Detect which cell encompasses the target text, then output its [X, Y] center coordinate. 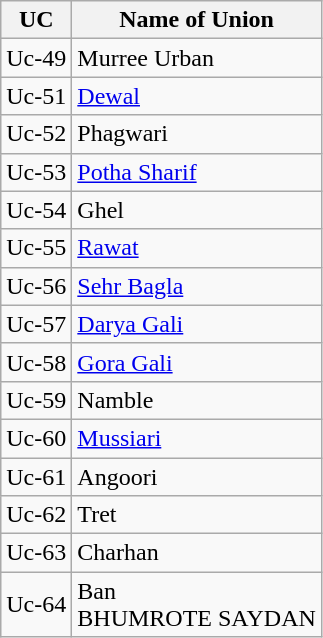
Tret [197, 515]
Ghel [197, 210]
Uc-51 [36, 96]
Murree Urban [197, 58]
Uc-62 [36, 515]
Uc-49 [36, 58]
Uc-56 [36, 286]
Potha Sharif [197, 172]
BanBHUMROTE SAYDAN [197, 604]
Uc-58 [36, 362]
Uc-61 [36, 477]
Gora Gali [197, 362]
Dewal [197, 96]
Uc-63 [36, 553]
Sehr Bagla [197, 286]
Phagwari [197, 134]
Charhan [197, 553]
Rawat [197, 248]
Name of Union [197, 20]
Mussiari [197, 438]
Darya Gali [197, 324]
Uc-53 [36, 172]
Uc-52 [36, 134]
Uc-64 [36, 604]
UC [36, 20]
Uc-55 [36, 248]
Uc-57 [36, 324]
Angoori [197, 477]
Uc-60 [36, 438]
Uc-54 [36, 210]
Namble [197, 400]
Uc-59 [36, 400]
